Detect which cell encompasses the target text, then output its (x, y) center coordinate. 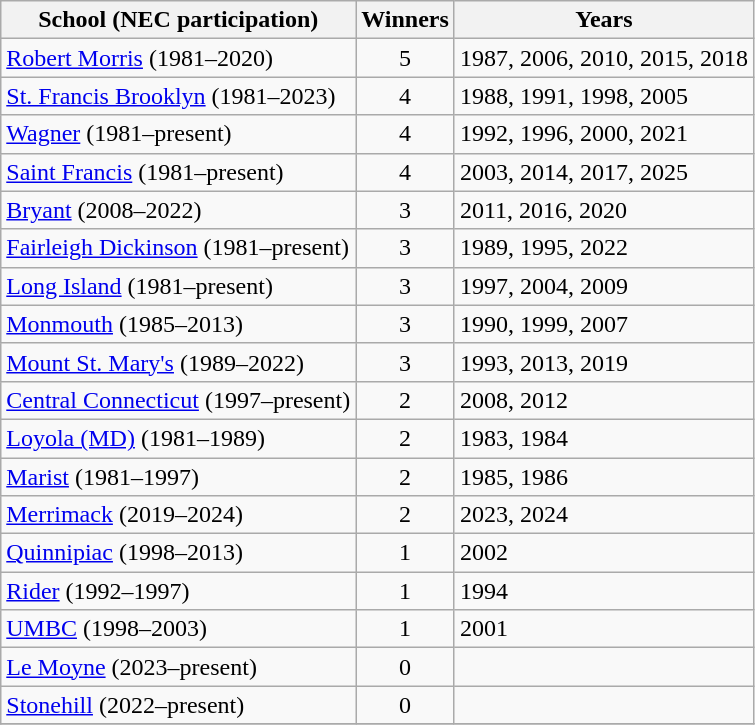
Fairleigh Dickinson (1981–present) (178, 248)
Robert Morris (1981–2020) (178, 58)
1988, 1991, 1998, 2005 (604, 96)
Winners (406, 20)
2023, 2024 (604, 515)
Le Moyne (2023–present) (178, 667)
1983, 1984 (604, 438)
2003, 2014, 2017, 2025 (604, 172)
School (NEC participation) (178, 20)
Merrimack (2019–2024) (178, 515)
1987, 2006, 2010, 2015, 2018 (604, 58)
Marist (1981–1997) (178, 477)
1994 (604, 591)
1997, 2004, 2009 (604, 286)
Years (604, 20)
Loyola (MD) (1981–1989) (178, 438)
1989, 1995, 2022 (604, 248)
Quinnipiac (1998–2013) (178, 553)
St. Francis Brooklyn (1981–2023) (178, 96)
2011, 2016, 2020 (604, 210)
1990, 1999, 2007 (604, 324)
Saint Francis (1981–present) (178, 172)
Mount St. Mary's (1989–2022) (178, 362)
2001 (604, 629)
2008, 2012 (604, 400)
5 (406, 58)
Bryant (2008–2022) (178, 210)
1985, 1986 (604, 477)
Wagner (1981–present) (178, 134)
Central Connecticut (1997–present) (178, 400)
Long Island (1981–present) (178, 286)
Stonehill (2022–present) (178, 705)
Monmouth (1985–2013) (178, 324)
Rider (1992–1997) (178, 591)
1992, 1996, 2000, 2021 (604, 134)
2002 (604, 553)
UMBC (1998–2003) (178, 629)
1993, 2013, 2019 (604, 362)
